Find where the given text appears and provide that cell's center as (X, Y) coordinate. 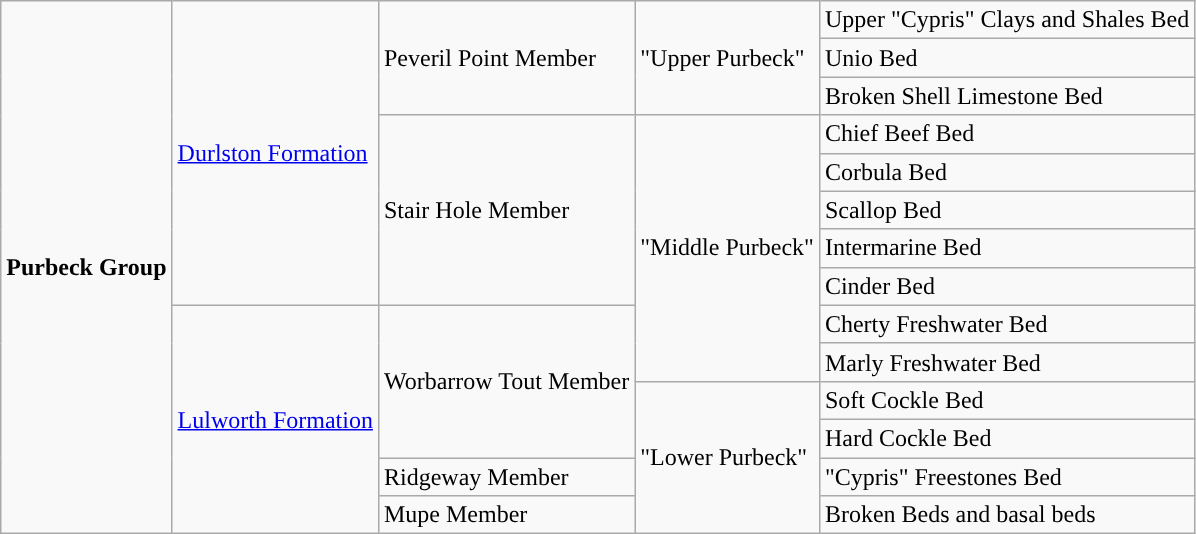
Hard Cockle Bed (1006, 438)
Scallop Bed (1006, 210)
Cinder Bed (1006, 286)
Mupe Member (506, 515)
Durlston Formation (275, 153)
Upper "Cypris" Clays and Shales Bed (1006, 20)
Corbula Bed (1006, 172)
Peveril Point Member (506, 58)
Lulworth Formation (275, 419)
Broken Beds and basal beds (1006, 515)
Soft Cockle Bed (1006, 400)
Chief Beef Bed (1006, 134)
Cherty Freshwater Bed (1006, 324)
"Lower Purbeck" (728, 457)
Ridgeway Member (506, 477)
Purbeck Group (86, 268)
"Upper Purbeck" (728, 58)
"Cypris" Freestones Bed (1006, 477)
Broken Shell Limestone Bed (1006, 96)
Intermarine Bed (1006, 248)
Marly Freshwater Bed (1006, 362)
"Middle Purbeck" (728, 248)
Unio Bed (1006, 58)
Stair Hole Member (506, 210)
Worbarrow Tout Member (506, 381)
